Search for the cell housing the specified text and yield its (x, y) center coordinate. 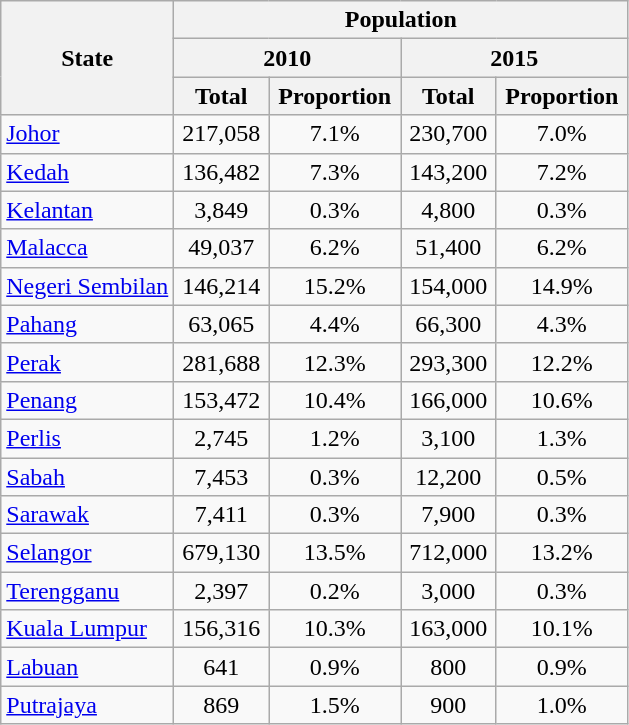
12.3% (335, 362)
4.3% (562, 324)
13.5% (335, 553)
0.5% (562, 477)
10.6% (562, 400)
7.3% (335, 172)
10.4% (335, 400)
679,130 (222, 553)
3,100 (448, 438)
Kedah (88, 172)
Sabah (88, 477)
281,688 (222, 362)
4,800 (448, 210)
293,300 (448, 362)
Putrajaya (88, 705)
1.3% (562, 438)
3,000 (448, 591)
800 (448, 667)
4.4% (335, 324)
Kuala Lumpur (88, 629)
2,745 (222, 438)
2010 (288, 58)
Perak (88, 362)
163,000 (448, 629)
7.2% (562, 172)
900 (448, 705)
66,300 (448, 324)
641 (222, 667)
Sarawak (88, 515)
Terengganu (88, 591)
10.3% (335, 629)
15.2% (335, 286)
Pahang (88, 324)
12.2% (562, 362)
7.1% (335, 134)
Negeri Sembilan (88, 286)
14.9% (562, 286)
712,000 (448, 553)
7,411 (222, 515)
7,900 (448, 515)
Perlis (88, 438)
10.1% (562, 629)
13.2% (562, 553)
Malacca (88, 248)
136,482 (222, 172)
Population (401, 20)
12,200 (448, 477)
1.0% (562, 705)
1.2% (335, 438)
3,849 (222, 210)
154,000 (448, 286)
1.5% (335, 705)
49,037 (222, 248)
0.2% (335, 591)
2,397 (222, 591)
Selangor (88, 553)
869 (222, 705)
Johor (88, 134)
7.0% (562, 134)
156,316 (222, 629)
63,065 (222, 324)
166,000 (448, 400)
2015 (514, 58)
230,700 (448, 134)
153,472 (222, 400)
Penang (88, 400)
Labuan (88, 667)
Kelantan (88, 210)
7,453 (222, 477)
217,058 (222, 134)
143,200 (448, 172)
State (88, 58)
146,214 (222, 286)
51,400 (448, 248)
